Capture the cell that displays the provided text and extract its [X, Y] central coordinate. 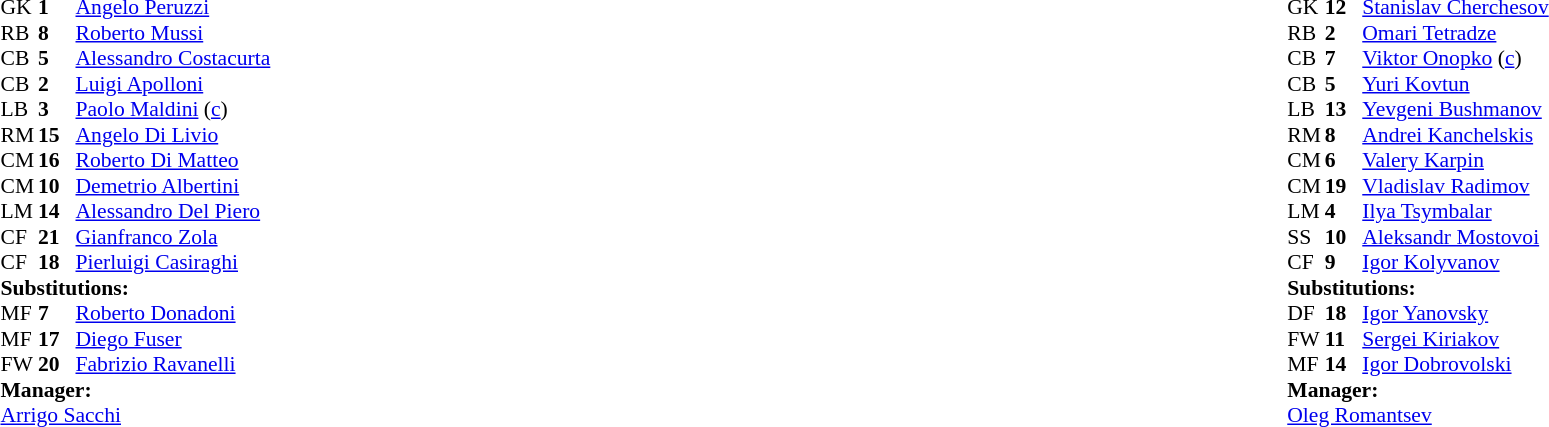
Demetrio Albertini [174, 186]
Yuri Kovtun [1455, 84]
19 [1344, 186]
Angelo Di Livio [174, 135]
Aleksandr Mostovoi [1455, 237]
Vladislav Radimov [1455, 186]
Roberto Donadoni [174, 313]
17 [57, 339]
Roberto Di Matteo [174, 161]
Luigi Apolloni [174, 84]
Valery Karpin [1455, 161]
9 [1344, 263]
Ilya Tsymbalar [1455, 211]
Diego Fuser [174, 339]
Igor Yanovsky [1455, 313]
6 [1344, 161]
3 [57, 109]
11 [1344, 339]
20 [57, 365]
Paolo Maldini (c) [174, 109]
Viktor Onopko (c) [1455, 59]
DF [1306, 313]
16 [57, 161]
21 [57, 237]
Fabrizio Ravanelli [174, 365]
Gianfranco Zola [174, 237]
Igor Dobrovolski [1455, 365]
Omari Tetradze [1455, 33]
15 [57, 135]
Alessandro Costacurta [174, 59]
SS [1306, 237]
Roberto Mussi [174, 33]
Andrei Kanchelskis [1455, 135]
Alessandro Del Piero [174, 211]
Pierluigi Casiraghi [174, 263]
Yevgeni Bushmanov [1455, 109]
Igor Kolyvanov [1455, 263]
13 [1344, 109]
4 [1344, 211]
Sergei Kiriakov [1455, 339]
